Extract the (x, y) coordinate from the center of the cell holding the provided text.  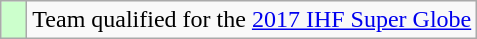
Team qualified for the 2017 IHF Super Globe (252, 20)
